Locate the cell with the specified text and output its [X, Y] center coordinate. 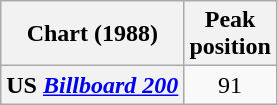
Peakposition [230, 34]
91 [230, 85]
US Billboard 200 [92, 85]
Chart (1988) [92, 34]
